Search for the cell housing the specified text and yield its (X, Y) center coordinate. 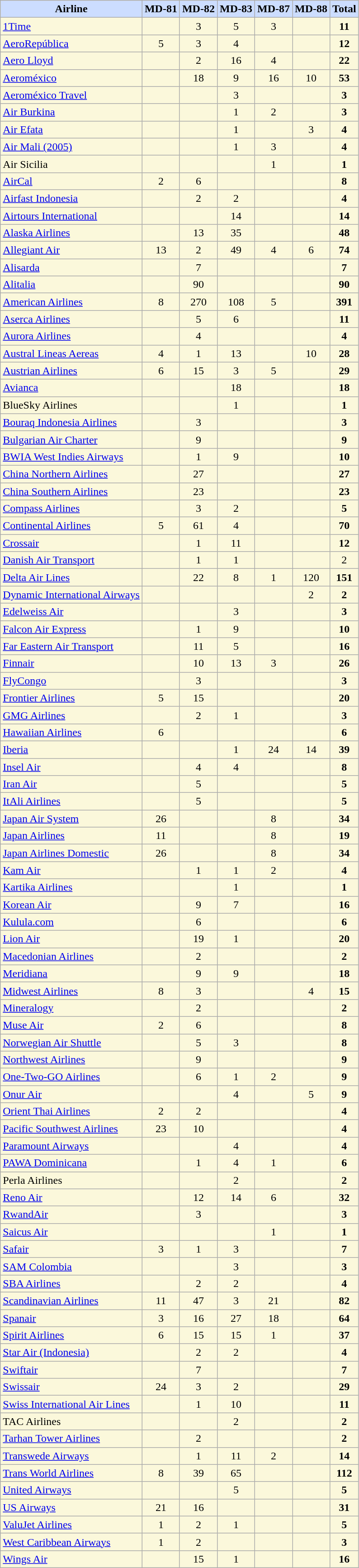
Total (345, 9)
48 (345, 233)
Spirit Airlines (71, 1335)
MD-88 (311, 9)
37 (345, 1335)
Continental Airlines (71, 526)
China Southern Airlines (71, 491)
Kam Air (71, 870)
120 (311, 577)
Macedonian Airlines (71, 956)
China Northern Airlines (71, 474)
Hawaiian Airlines (71, 732)
Far Eastern Air Transport (71, 646)
Star Air (Indonesia) (71, 1353)
Alisarda (71, 267)
AeroRepública (71, 43)
Northwest Airlines (71, 1060)
Paramount Airways (71, 1146)
Safair (71, 1249)
Compass Airlines (71, 509)
US Airways (71, 1507)
Insel Air (71, 767)
United Airways (71, 1490)
Reno Air (71, 1197)
Iran Air (71, 784)
Dynamic International Airways (71, 595)
BlueSky Airlines (71, 405)
Avianca (71, 388)
28 (345, 353)
Alaska Airlines (71, 233)
Danish Air Transport (71, 560)
65 (236, 1473)
Alitalia (71, 285)
GMG Airlines (71, 715)
Aserca Airlines (71, 319)
Aeroméxico (71, 78)
FlyCongo (71, 681)
82 (345, 1301)
74 (345, 250)
Aurora Airlines (71, 336)
Falcon Air Express (71, 629)
151 (345, 577)
Air Efata (71, 129)
Mineralogy (71, 1008)
Air Sicilia (71, 164)
Japan Air System (71, 819)
64 (345, 1318)
391 (345, 302)
Muse Air (71, 1025)
Japan Airlines (71, 836)
Iberia (71, 749)
108 (236, 302)
Pacific Southwest Airlines (71, 1129)
Delta Air Lines (71, 577)
TAC Airlines (71, 1421)
One-Two-GO Airlines (71, 1077)
70 (345, 526)
Airfast Indonesia (71, 198)
Swiss International Air Lines (71, 1404)
SAM Colombia (71, 1266)
AirCal (71, 181)
Saicus Air (71, 1232)
61 (198, 526)
Lion Air (71, 939)
49 (236, 250)
SBA Airlines (71, 1283)
Air Mali (2005) (71, 147)
Scandinavian Airlines (71, 1301)
53 (345, 78)
ItAli Airlines (71, 801)
Kartika Airlines (71, 887)
31 (345, 1507)
270 (198, 302)
Tarhan Tower Airlines (71, 1439)
Trans World Airlines (71, 1473)
MD-81 (161, 9)
Austral Lineas Aereas (71, 353)
RwandAir (71, 1215)
Allegiant Air (71, 250)
Midwest Airlines (71, 991)
1Time (71, 26)
PAWA Dominicana (71, 1163)
Norwegian Air Shuttle (71, 1042)
Kulula.com (71, 922)
Airline (71, 9)
Airtours International (71, 216)
MD-82 (198, 9)
Aero Lloyd (71, 61)
Meridiana (71, 973)
Swissair (71, 1387)
Orient Thai Airlines (71, 1111)
MD-83 (236, 9)
Japan Airlines Domestic (71, 853)
American Airlines (71, 302)
Finnair (71, 663)
Frontier Airlines (71, 698)
Edelweiss Air (71, 612)
Austrian Airlines (71, 371)
Onur Air (71, 1094)
Transwede Airways (71, 1456)
Wings Air (71, 1559)
West Caribbean Airways (71, 1542)
Aeroméxico Travel (71, 95)
MD-87 (274, 9)
Swiftair (71, 1370)
Bouraq Indonesia Airlines (71, 422)
Crossair (71, 543)
47 (198, 1301)
35 (236, 233)
Korean Air (71, 905)
BWIA West Indies Airways (71, 457)
ValuJet Airlines (71, 1525)
Spanair (71, 1318)
Bulgarian Air Charter (71, 439)
32 (345, 1197)
Air Burkina (71, 112)
Perla Airlines (71, 1180)
112 (345, 1473)
